For the text-containing cell, return its midpoint in (x, y) coordinate format. 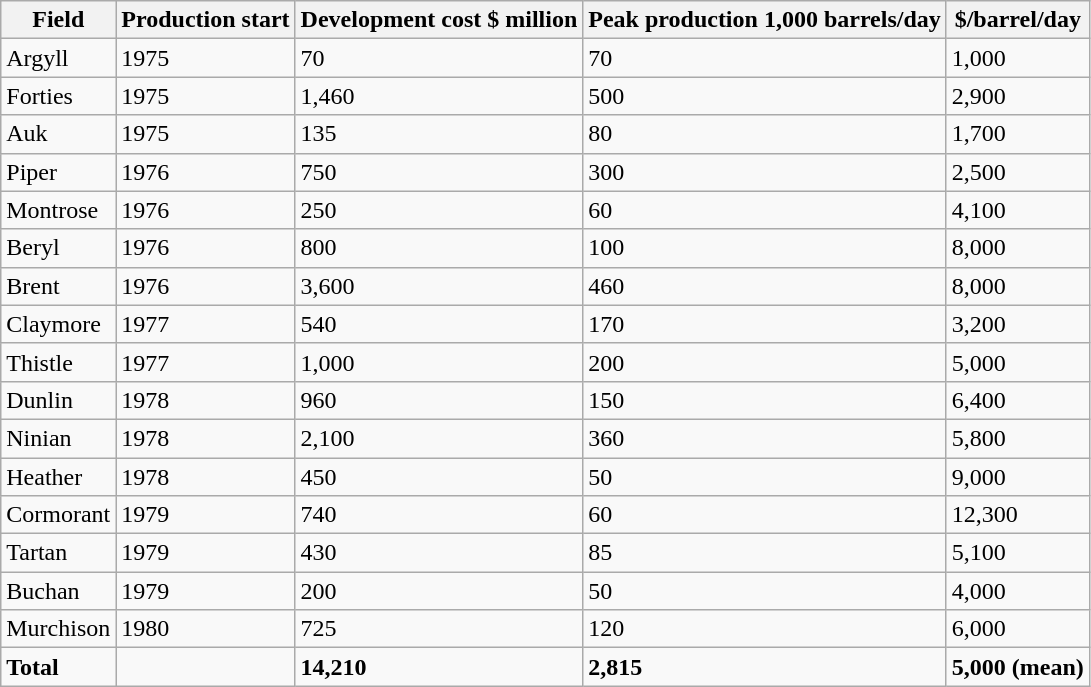
2,500 (1018, 172)
250 (439, 210)
2,100 (439, 438)
80 (765, 134)
Thistle (58, 362)
1980 (206, 629)
Buchan (58, 591)
Argyll (58, 58)
430 (439, 553)
2,900 (1018, 96)
Ninian (58, 438)
4,000 (1018, 591)
450 (439, 477)
Auk (58, 134)
Production start (206, 20)
725 (439, 629)
Brent (58, 286)
5,000 (1018, 362)
750 (439, 172)
Claymore (58, 324)
Development cost $ million (439, 20)
Peak production 1,000 barrels/day (765, 20)
170 (765, 324)
1,700 (1018, 134)
6,000 (1018, 629)
3,200 (1018, 324)
540 (439, 324)
1,460 (439, 96)
Total (58, 667)
460 (765, 286)
Montrose (58, 210)
Field (58, 20)
5,800 (1018, 438)
Cormorant (58, 515)
Tartan (58, 553)
6,400 (1018, 400)
Heather (58, 477)
800 (439, 248)
135 (439, 134)
9,000 (1018, 477)
300 (765, 172)
14,210 (439, 667)
500 (765, 96)
Piper (58, 172)
5,100 (1018, 553)
$/barrel/day (1018, 20)
Beryl (58, 248)
85 (765, 553)
12,300 (1018, 515)
2,815 (765, 667)
Dunlin (58, 400)
740 (439, 515)
Murchison (58, 629)
150 (765, 400)
120 (765, 629)
3,600 (439, 286)
960 (439, 400)
100 (765, 248)
Forties (58, 96)
4,100 (1018, 210)
360 (765, 438)
5,000 (mean) (1018, 667)
